Return the [x, y] coordinate for the center point of the cell that contains the specified text.  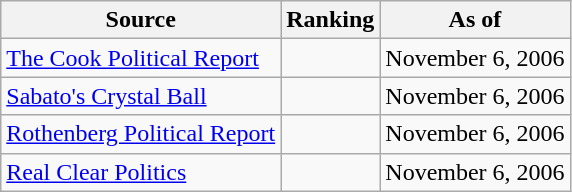
Ranking [330, 20]
Source [141, 20]
Real Clear Politics [141, 172]
Sabato's Crystal Ball [141, 96]
The Cook Political Report [141, 58]
Rothenberg Political Report [141, 134]
As of [475, 20]
